Capture the cell that displays the provided text and extract its [X, Y] central coordinate. 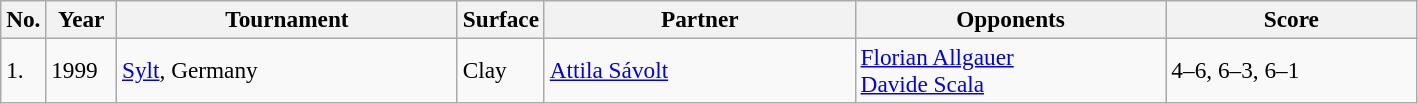
No. [24, 19]
4–6, 6–3, 6–1 [1292, 70]
Year [82, 19]
Partner [700, 19]
1999 [82, 70]
Opponents [1010, 19]
Surface [500, 19]
1. [24, 70]
Sylt, Germany [288, 70]
Clay [500, 70]
Tournament [288, 19]
Florian Allgauer Davide Scala [1010, 70]
Score [1292, 19]
Attila Sávolt [700, 70]
